Identify which cell holds the provided text, then report its [X, Y] central coordinate. 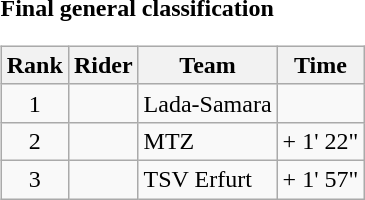
Team [208, 65]
TSV Erfurt [208, 179]
2 [34, 141]
+ 1' 57" [320, 179]
Lada-Samara [208, 103]
Time [320, 65]
Rider [103, 65]
1 [34, 103]
MTZ [208, 141]
3 [34, 179]
Rank [34, 65]
+ 1' 22" [320, 141]
